Scan for the cell matching the given text and deliver its (x, y) coordinate at center. 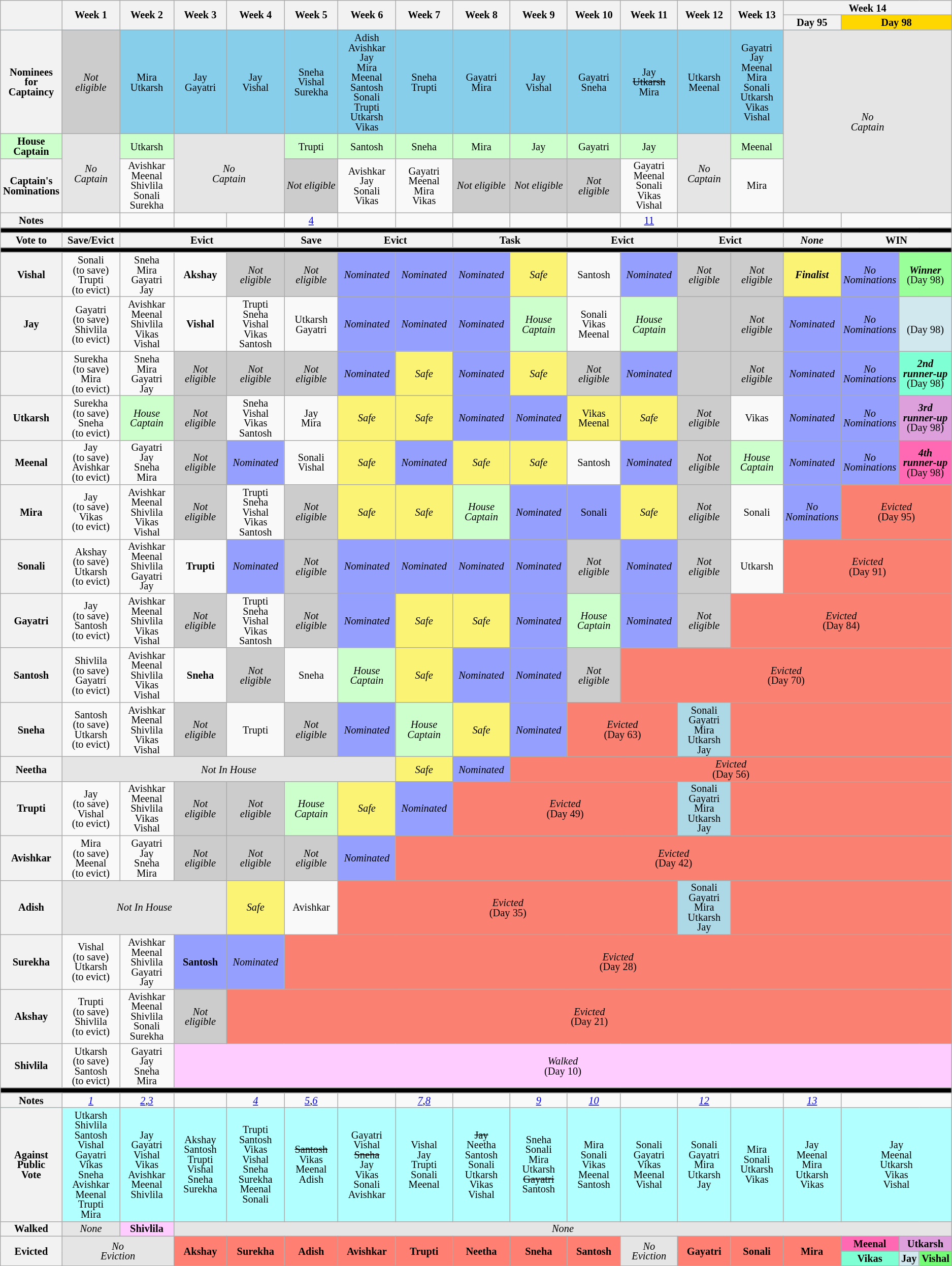
4th runner-up(Day 98) (925, 462)
Day 95 (812, 22)
Day 98 (897, 22)
MiraUtkarsh (147, 82)
2,3 (147, 1101)
JayMeenalUtkarshVikasVishal (897, 1164)
Evicted(Day 28) (618, 961)
JayUtkarshMira (649, 82)
Finalist (812, 275)
JayNeethaSantoshSonaliUtkarshVikasVishal (481, 1164)
Jay(to save)Vishal(to evict) (91, 808)
Week 10 (594, 15)
SnehaSonaliMiraUtkarshGayatriSantosh (538, 1164)
2nd runner-up(Day 98) (925, 374)
Task (510, 240)
Jay(to save)Santosh(to evict) (91, 620)
JayGayatriVishalVikasAvishkarMeenalShivlila (147, 1164)
5,6 (311, 1101)
Save/Evict (91, 240)
JayMira (311, 418)
WIN (897, 240)
Week 1 (91, 15)
1 (91, 1101)
Shivlila (to save)Gayatri(to evict) (91, 675)
Week 6 (367, 15)
SonaliVishal (311, 462)
Jay(to save)Avishkar(to evict) (91, 462)
9 (538, 1101)
House Captain (31, 146)
SonaliVikasMeenal (594, 324)
Save (311, 240)
GayatriMira (481, 82)
Evicted(Day 35) (508, 908)
Walked(Day 10) (563, 1065)
Evicted(Day 70) (786, 675)
VikasMeenal (594, 418)
Surekha(to save)Mira(to evict) (91, 374)
AvishkarJaySonaliVikas (367, 186)
SnehaVishalVikasSantosh (256, 418)
3rd runner-up(Day 98) (925, 418)
Week 11 (649, 15)
Week 8 (481, 15)
UtkarshShivlilaSantoshVishalGayatriVikasSnehaAvishkarMeenalTruptiMira (91, 1164)
Jay(to save)Vikas(to evict) (91, 512)
Sonali(to save)Trupti(to evict) (91, 275)
Week 5 (311, 15)
Vote to (31, 240)
TruptiSantoshVikasVishalSnehaSurekhaMeenalSonali (256, 1164)
GayatriJayMeenalMiraSonaliUtkarshVikasVishal (757, 82)
UtkarshMeenal (704, 82)
MiraSonaliUtkarshVikas (757, 1164)
GayatriMeenalSonaliVikasVishal (649, 186)
12 (704, 1101)
Santosh(to save)Utkarsh(to evict) (91, 729)
Winner(Day 98) (925, 275)
Evicted(Day 21) (589, 1016)
10 (594, 1101)
(Day 98) (925, 324)
7,8 (424, 1101)
Vishal(to save)Utkarsh(to evict) (91, 961)
Week 2 (147, 15)
GayatriMeenalMiraVikas (424, 186)
13 (812, 1101)
Week 9 (538, 15)
Utkarsh (to save)Santosh(to evict) (91, 1065)
AgainstPublicVote (31, 1164)
Week 4 (256, 15)
SnehaTrupti (424, 82)
Week 12 (704, 15)
AkshaySantoshTruptiVishalSnehaSurekha (200, 1164)
Evicted(Day 95) (897, 512)
GayatriVishalSnehaJayVikasSonaliAvishkar (367, 1164)
Evicted(Day 42) (674, 858)
SonaliGayatriVikasMeenalVishal (649, 1164)
AdishAvishkarJayMiraMeenalSantoshSonaliTruptiUtkarshVikas (367, 82)
Evicted (31, 1251)
Gayatri(to save)Shivlila(to evict) (91, 324)
Captain's Nominations (31, 186)
Evicted(Day 91) (867, 567)
Week 14 (867, 7)
Evicted(Day 56) (731, 769)
Week 3 (200, 15)
Surekha(to save)Sneha(to evict) (91, 418)
SnehaVishalSurekha (311, 82)
GayatriSneha (594, 82)
Trupti(to save)Shivlila(to evict) (91, 1016)
Walked (31, 1228)
Evicted(Day 63) (622, 729)
VishalJayTruptiSonaliMeenal (424, 1164)
JayMeenalMiraUtkarshVikas (812, 1164)
JayGayatri (200, 82)
UtkarshGayatri (311, 324)
Evicted(Day 84) (841, 620)
Week 7 (424, 15)
Nominees for Captaincy (31, 82)
Evicted(Day 49) (566, 808)
Akshay(to save)Utkarsh(to evict) (91, 567)
11 (649, 220)
Mira(to save)Meenal(to evict) (91, 858)
MiraSonaliVikasMeenalSantosh (594, 1164)
Week 13 (757, 15)
SantoshVikasMeenalAdish (311, 1164)
